Pinpoint the cell where the given text exists, returning its (X, Y) midpoint coordinate. 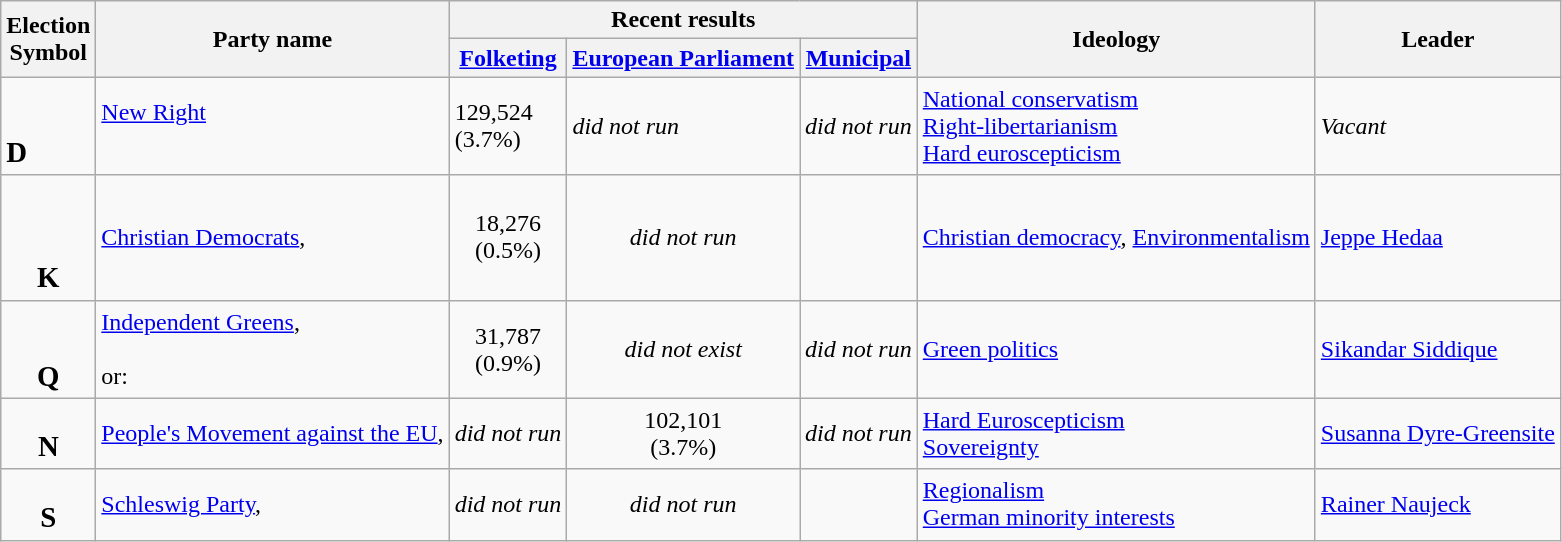
Hard EuroscepticismSovereignty (1116, 434)
Q (48, 349)
Party name (272, 39)
Recent results (683, 20)
Susanna Dyre-Greensite (1438, 434)
Sikandar Siddique (1438, 349)
129,524(3.7%) (508, 126)
31,787(0.9%) (508, 349)
N (48, 434)
National conservatismRight-libertarianismHard euroscepticism (1116, 126)
D (48, 126)
Vacant (1438, 126)
did not exist (684, 349)
Independent Greens, or: (272, 349)
Christian democracy, Environmentalism (1116, 238)
Green politics (1116, 349)
K (48, 238)
S (48, 504)
Christian Democrats, (272, 238)
New Right (272, 126)
ElectionSymbol (48, 39)
Folketing (508, 58)
18,276(0.5%) (508, 238)
People's Movement against the EU, (272, 434)
Rainer Naujeck (1438, 504)
Jeppe Hedaa (1438, 238)
Ideology (1116, 39)
European Parliament (684, 58)
Municipal (859, 58)
Leader (1438, 39)
102,101(3.7%) (684, 434)
RegionalismGerman minority interests (1116, 504)
Schleswig Party, (272, 504)
